Capture the cell that displays the provided text and extract its (x, y) central coordinate. 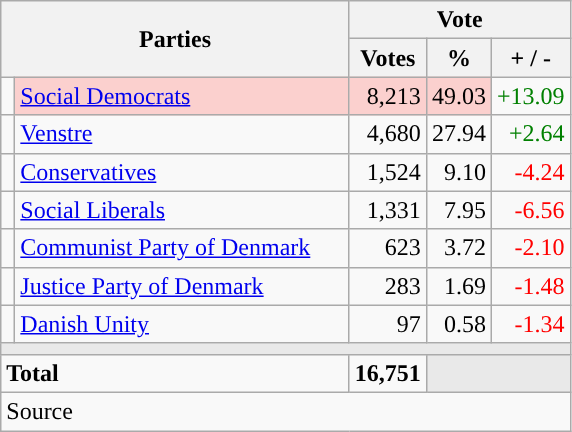
1,524 (388, 172)
Danish Unity (182, 324)
7.95 (458, 210)
8,213 (388, 96)
% (458, 58)
49.03 (458, 96)
97 (388, 324)
Source (286, 411)
Justice Party of Denmark (182, 286)
Communist Party of Denmark (182, 248)
+ / - (530, 58)
4,680 (388, 134)
+13.09 (530, 96)
Vote (460, 20)
-6.56 (530, 210)
Social Liberals (182, 210)
623 (388, 248)
0.58 (458, 324)
Social Democrats (182, 96)
3.72 (458, 248)
1,331 (388, 210)
27.94 (458, 134)
-1.48 (530, 286)
16,751 (388, 373)
-4.24 (530, 172)
-2.10 (530, 248)
283 (388, 286)
-1.34 (530, 324)
9.10 (458, 172)
1.69 (458, 286)
Total (176, 373)
Parties (176, 39)
+2.64 (530, 134)
Venstre (182, 134)
Conservatives (182, 172)
Votes (388, 58)
